Locate the cell with the specified text and output its (X, Y) center coordinate. 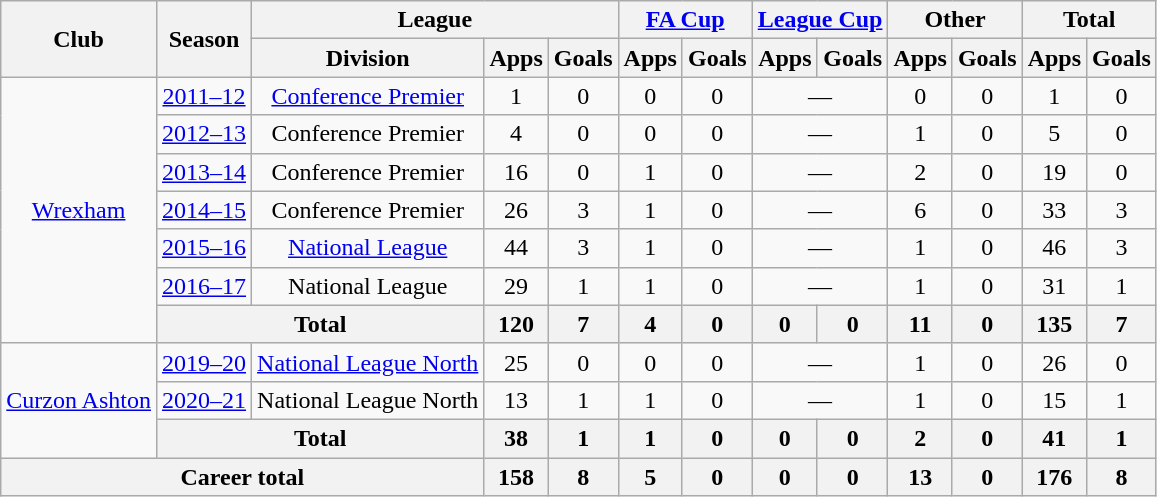
120 (516, 324)
41 (1054, 438)
2020–21 (204, 400)
15 (1054, 400)
Division (368, 58)
Curzon Ashton (79, 400)
31 (1054, 286)
44 (516, 248)
25 (516, 362)
League Cup (820, 20)
46 (1054, 248)
38 (516, 438)
19 (1054, 172)
Other (955, 20)
11 (920, 324)
158 (516, 477)
2016–17 (204, 286)
135 (1054, 324)
Career total (242, 477)
2015–16 (204, 248)
2012–13 (204, 134)
Wrexham (79, 210)
FA Cup (685, 20)
League (435, 20)
Club (79, 39)
2014–15 (204, 210)
2011–12 (204, 96)
2013–14 (204, 172)
16 (516, 172)
2019–20 (204, 362)
Season (204, 39)
29 (516, 286)
176 (1054, 477)
33 (1054, 210)
6 (920, 210)
